Return [X, Y] of the center of cell containing provided text 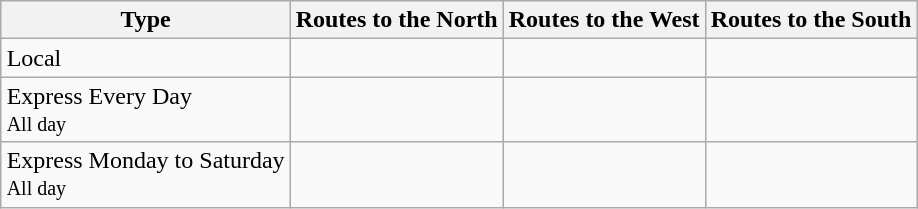
Routes to the South [811, 20]
Express Monday to Saturday All day [146, 174]
Local [146, 58]
Type [146, 20]
Express Every Day All day [146, 110]
Routes to the North [396, 20]
Routes to the West [604, 20]
